From the cell containing the given text, extract its center point as (x, y) coordinate. 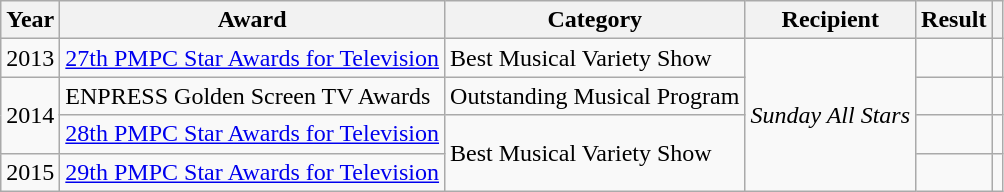
ENPRESS Golden Screen TV Awards (252, 96)
Sunday All Stars (830, 115)
27th PMPC Star Awards for Television (252, 58)
28th PMPC Star Awards for Television (252, 134)
Recipient (830, 20)
Outstanding Musical Program (595, 96)
2014 (30, 115)
29th PMPC Star Awards for Television (252, 172)
Award (252, 20)
2015 (30, 172)
Category (595, 20)
Year (30, 20)
Result (954, 20)
2013 (30, 58)
